Determine the (X, Y) coordinate at the center of the cell enclosing the given text.  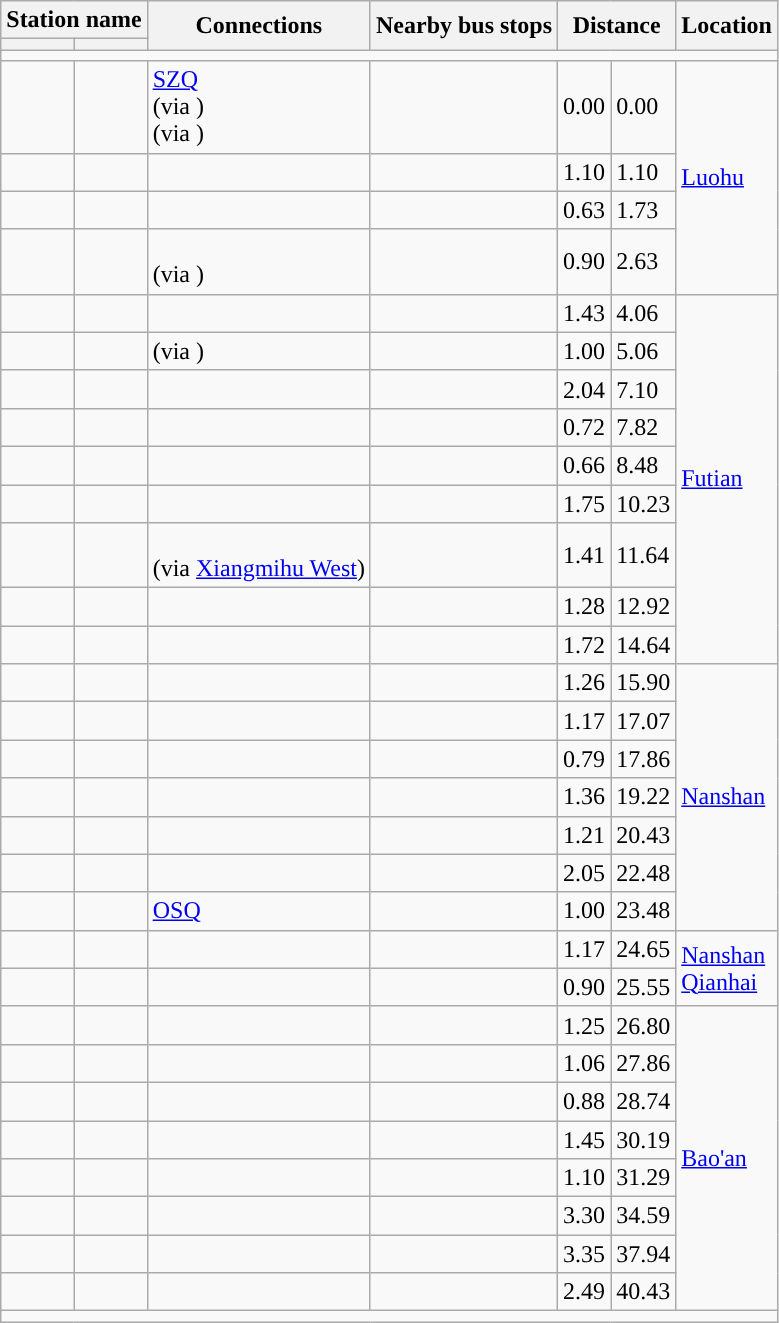
14.64 (644, 645)
40.43 (644, 1292)
0.72 (584, 427)
Luohu (727, 178)
1.21 (584, 835)
Distance (617, 26)
0.79 (584, 759)
1.73 (644, 210)
26.80 (644, 1025)
8.48 (644, 465)
15.90 (644, 683)
17.07 (644, 721)
0.66 (584, 465)
Location (727, 26)
Futian (727, 479)
Nearby bus stops (464, 26)
(via Xiangmihu West) (258, 556)
1.45 (584, 1139)
2.49 (584, 1292)
1.43 (584, 313)
11.64 (644, 556)
0.63 (584, 210)
Bao'an (727, 1158)
12.92 (644, 607)
31.29 (644, 1178)
19.22 (644, 797)
1.28 (584, 607)
30.19 (644, 1139)
1.72 (584, 645)
1.75 (584, 503)
2.05 (584, 873)
4.06 (644, 313)
1.06 (584, 1063)
5.06 (644, 351)
27.86 (644, 1063)
0.88 (584, 1101)
25.55 (644, 987)
3.30 (584, 1216)
23.48 (644, 911)
28.74 (644, 1101)
3.35 (584, 1254)
NanshanQianhai (727, 968)
2.04 (584, 389)
34.59 (644, 1216)
Station name (74, 20)
24.65 (644, 949)
Connections (258, 26)
Nanshan (727, 797)
SZQ (via ) (via ) (258, 107)
37.94 (644, 1254)
20.43 (644, 835)
17.86 (644, 759)
22.48 (644, 873)
OSQ (258, 911)
7.10 (644, 389)
1.26 (584, 683)
1.41 (584, 556)
1.36 (584, 797)
7.82 (644, 427)
10.23 (644, 503)
1.25 (584, 1025)
2.63 (644, 262)
